Determine the [x, y] coordinate at the center of the cell enclosing the given text.  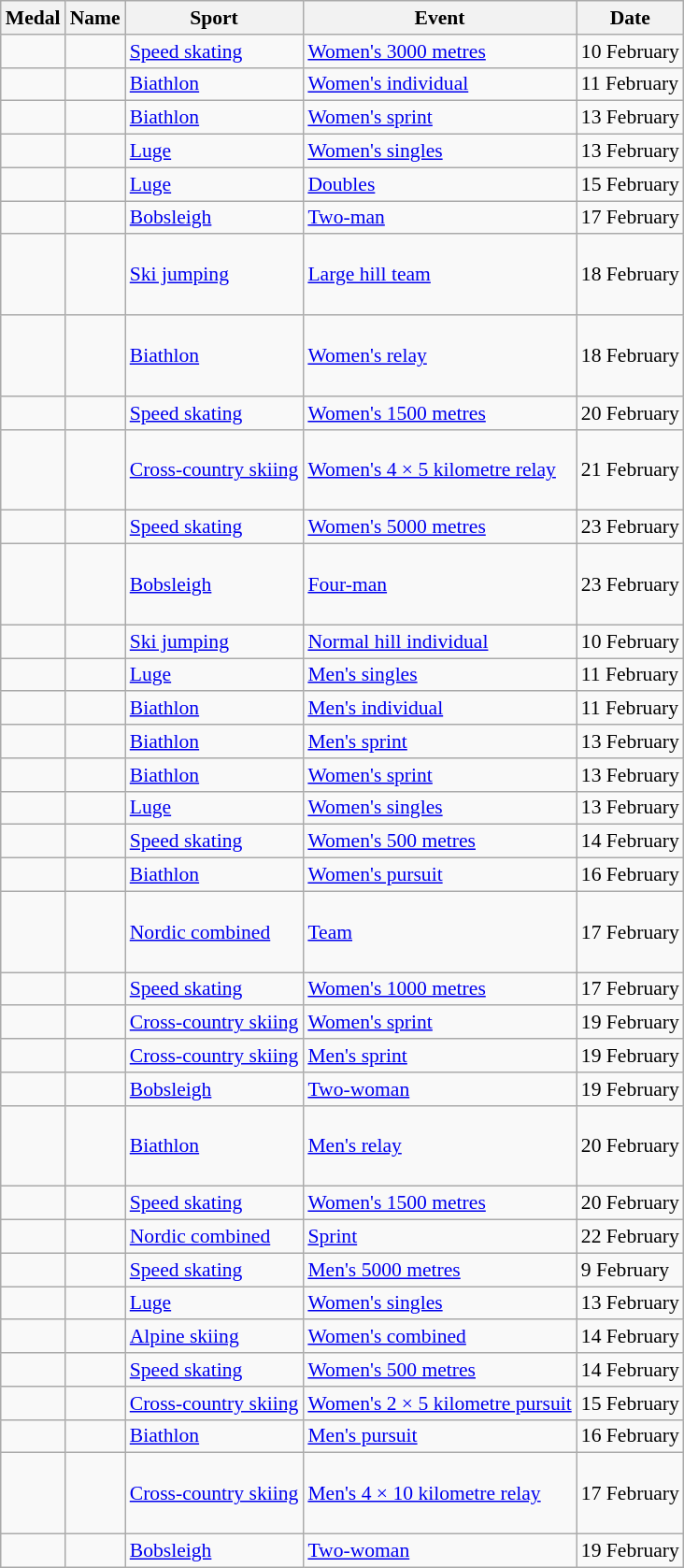
Large hill team [439, 275]
Date [630, 18]
Women's pursuit [439, 875]
Women's relay [439, 355]
Sprint [439, 1237]
Doubles [439, 184]
Men's relay [439, 1146]
Women's 2 × 5 kilometre pursuit [439, 1403]
9 February [630, 1270]
Medal [34, 18]
Alpine skiing [215, 1337]
Men's pursuit [439, 1436]
Men's singles [439, 675]
Women's 3000 metres [439, 51]
Men's 5000 metres [439, 1270]
Four-man [439, 585]
Sport [215, 18]
Women's 4 × 5 kilometre relay [439, 469]
21 February [630, 469]
Event [439, 18]
Men's individual [439, 709]
Women's individual [439, 84]
Women's combined [439, 1337]
Team [439, 931]
22 February [630, 1237]
Normal hill individual [439, 641]
Women's 1000 metres [439, 989]
Men's 4 × 10 kilometre relay [439, 1494]
Name [95, 18]
Two-man [439, 218]
Women's 5000 metres [439, 527]
